Determine the (X, Y) coordinate at the center of the cell enclosing the given text.  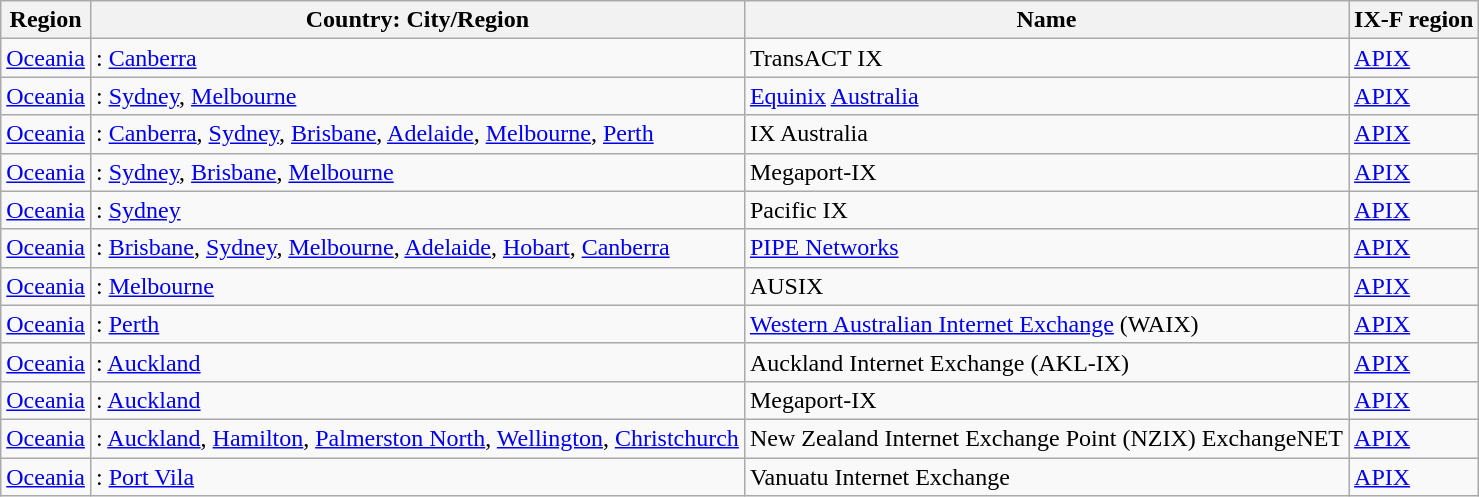
Country: City/Region (417, 20)
PIPE Networks (1046, 248)
: Canberra, Sydney, Brisbane, Adelaide, Melbourne, Perth (417, 134)
TransACT IX (1046, 58)
AUSIX (1046, 286)
Name (1046, 20)
New Zealand Internet Exchange Point (NZIX) ExchangeNET (1046, 438)
Pacific IX (1046, 210)
: Canberra (417, 58)
Western Australian Internet Exchange (WAIX) (1046, 324)
: Perth (417, 324)
: Brisbane, Sydney, Melbourne, Adelaide, Hobart, Canberra (417, 248)
: Melbourne (417, 286)
Region (46, 20)
Equinix Australia (1046, 96)
Vanuatu Internet Exchange (1046, 477)
IX-F region (1414, 20)
IX Australia (1046, 134)
: Sydney, Brisbane, Melbourne (417, 172)
: Sydney, Melbourne (417, 96)
: Port Vila (417, 477)
Auckland Internet Exchange (AKL-IX) (1046, 362)
: Auckland, Hamilton, Palmerston North, Wellington, Christchurch (417, 438)
: Sydney (417, 210)
